Determine the (x, y) coordinate at the center of the cell enclosing the given text.  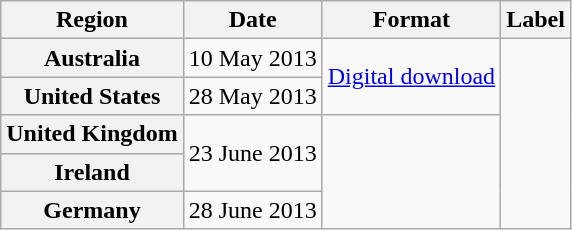
Digital download (411, 77)
Date (252, 20)
Germany (92, 210)
28 May 2013 (252, 96)
10 May 2013 (252, 58)
Label (536, 20)
United States (92, 96)
United Kingdom (92, 134)
Australia (92, 58)
23 June 2013 (252, 153)
Region (92, 20)
28 June 2013 (252, 210)
Ireland (92, 172)
Format (411, 20)
